Pinpoint the cell where the given text exists, returning its (x, y) midpoint coordinate. 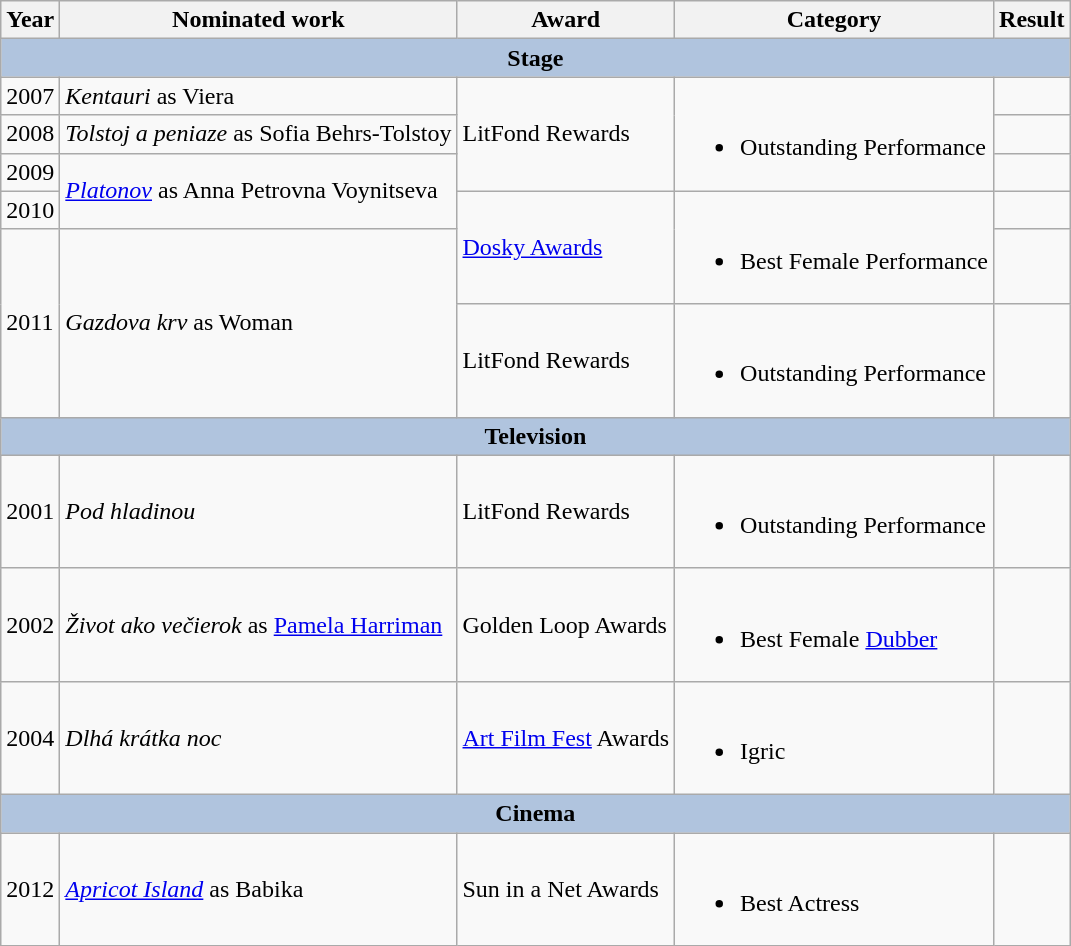
Nominated work (258, 20)
Gazdova krv as Woman (258, 323)
2011 (30, 323)
Best Female Performance (834, 248)
2009 (30, 172)
Pod hladinou (258, 512)
Tolstoj a peniaze as Sofia Behrs-Tolstoy (258, 134)
Golden Loop Awards (566, 624)
Dlhá krátka noc (258, 738)
2004 (30, 738)
Television (536, 436)
Award (566, 20)
Apricot Island as Babika (258, 888)
2002 (30, 624)
Best Actress (834, 888)
2001 (30, 512)
Dosky Awards (566, 248)
2012 (30, 888)
2007 (30, 96)
Kentauri as Viera (258, 96)
Result (1032, 20)
Sun in a Net Awards (566, 888)
Art Film Fest Awards (566, 738)
Best Female Dubber (834, 624)
Cinema (536, 813)
Igric (834, 738)
Year (30, 20)
2010 (30, 210)
Platonov as Anna Petrovna Voynitseva (258, 191)
Category (834, 20)
2008 (30, 134)
Život ako večierok as Pamela Harriman (258, 624)
Stage (536, 58)
